Scan for the cell matching the given text and deliver its [X, Y] coordinate at center. 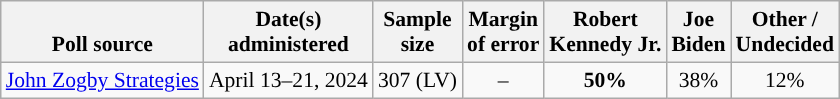
Poll source [102, 32]
RobertKennedy Jr. [605, 32]
Other /Undecided [784, 32]
12% [784, 80]
Samplesize [418, 32]
307 (LV) [418, 80]
38% [698, 80]
JoeBiden [698, 32]
John Zogby Strategies [102, 80]
Date(s)administered [288, 32]
April 13–21, 2024 [288, 80]
50% [605, 80]
– [503, 80]
Marginof error [503, 32]
